Scan for the cell matching the given text and deliver its (x, y) coordinate at center. 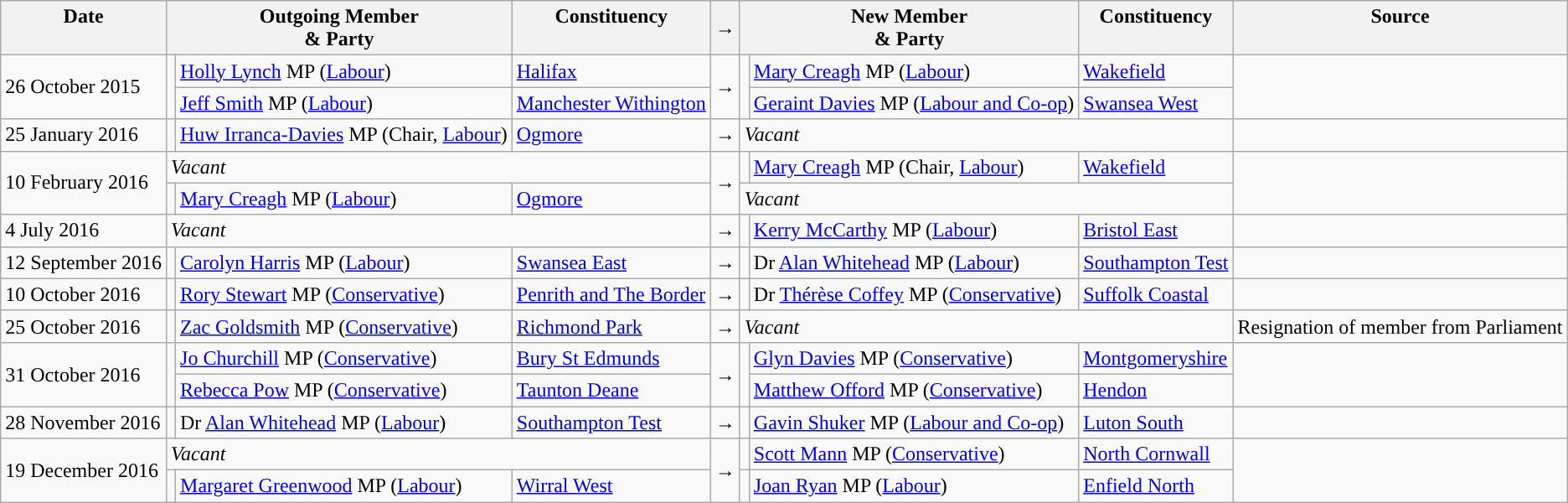
Enfield North (1156, 486)
Rory Stewart MP (Conservative) (344, 294)
Zac Goldsmith MP (Conservative) (344, 326)
12 September 2016 (84, 262)
4 July 2016 (84, 231)
Jeff Smith MP (Labour) (344, 103)
19 December 2016 (84, 470)
Manchester Withington (611, 103)
Jo Churchill MP (Conservative) (344, 358)
Resignation of member from Parliament (1400, 326)
Geraint Davies MP (Labour and Co-op) (913, 103)
Carolyn Harris MP (Labour) (344, 262)
Dr Thérèse Coffey MP (Conservative) (913, 294)
Bury St Edmunds (611, 358)
Swansea East (611, 262)
Bristol East (1156, 231)
Rebecca Pow MP (Conservative) (344, 390)
Swansea West (1156, 103)
Montgomeryshire (1156, 358)
25 January 2016 (84, 135)
North Cornwall (1156, 454)
Kerry McCarthy MP (Labour) (913, 231)
Halifax (611, 71)
Gavin Shuker MP (Labour and Co-op) (913, 422)
Huw Irranca-Davies MP (Chair, Labour) (344, 135)
Suffolk Coastal (1156, 294)
Luton South (1156, 422)
Richmond Park (611, 326)
Penrith and The Border (611, 294)
Source (1400, 29)
10 February 2016 (84, 183)
Scott Mann MP (Conservative) (913, 454)
Joan Ryan MP (Labour) (913, 486)
Hendon (1156, 390)
Taunton Deane (611, 390)
10 October 2016 (84, 294)
25 October 2016 (84, 326)
26 October 2015 (84, 87)
New Member& Party (909, 29)
31 October 2016 (84, 374)
28 November 2016 (84, 422)
Date (84, 29)
Wirral West (611, 486)
Outgoing Member& Party (338, 29)
Margaret Greenwood MP (Labour) (344, 486)
Mary Creagh MP (Chair, Labour) (913, 167)
Glyn Davies MP (Conservative) (913, 358)
Matthew Offord MP (Conservative) (913, 390)
Holly Lynch MP (Labour) (344, 71)
